Return the (x, y) coordinate for the center point of the cell that contains the specified text.  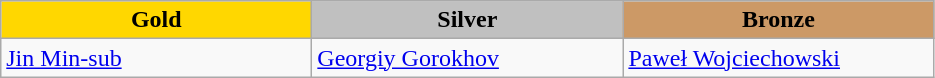
Jin Min-sub (156, 58)
Bronze (778, 20)
Georgiy Gorokhov (468, 58)
Gold (156, 20)
Paweł Wojciechowski (778, 58)
Silver (468, 20)
